From the cell containing the given text, extract its center point as (X, Y) coordinate. 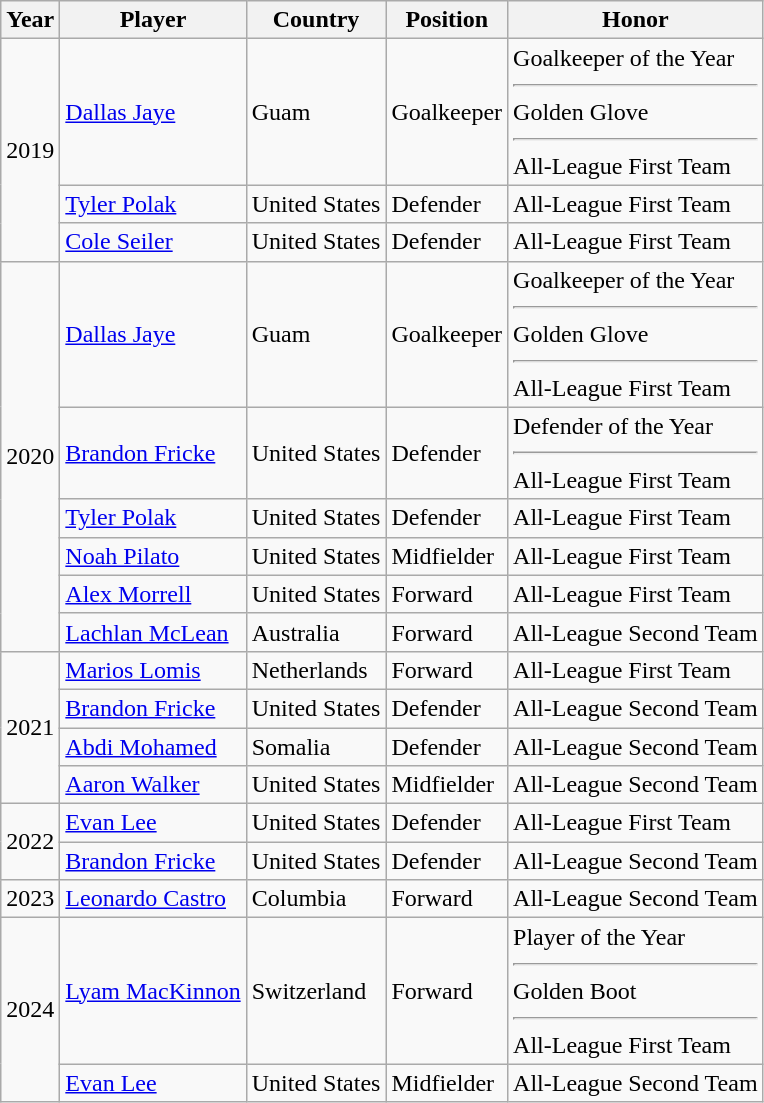
Lachlan McLean (153, 632)
2020 (30, 456)
2021 (30, 727)
Somalia (316, 747)
Country (316, 20)
Aaron Walker (153, 785)
Leonardo Castro (153, 899)
Honor (636, 20)
Columbia (316, 899)
2022 (30, 842)
Defender of the YearAll-League First Team (636, 453)
Australia (316, 632)
Cole Seiler (153, 242)
Lyam MacKinnon (153, 991)
2023 (30, 899)
2019 (30, 150)
Abdi Mohamed (153, 747)
2024 (30, 1010)
Switzerland (316, 991)
Player of the YearGolden BootAll-League First Team (636, 991)
Alex Morrell (153, 594)
Year (30, 20)
Marios Lomis (153, 670)
Netherlands (316, 670)
Noah Pilato (153, 556)
Player (153, 20)
Position (447, 20)
